For the text-containing cell, return its midpoint in [X, Y] coordinate format. 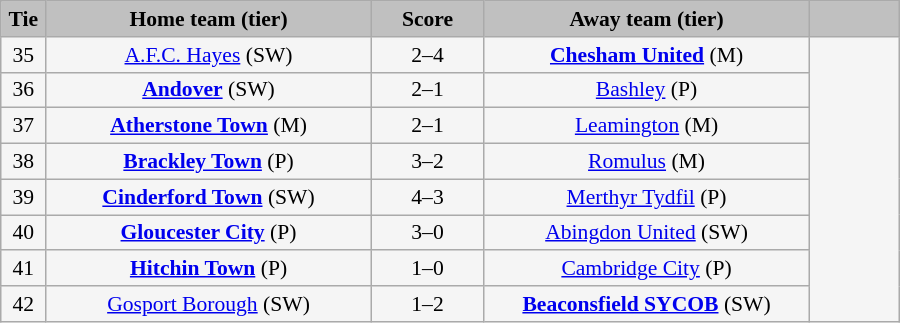
Abingdon United (SW) [647, 233]
37 [24, 126]
42 [24, 304]
Andover (SW) [209, 90]
Score [427, 19]
36 [24, 90]
Cinderford Town (SW) [209, 197]
A.F.C. Hayes (SW) [209, 55]
35 [24, 55]
39 [24, 197]
Merthyr Tydfil (P) [647, 197]
1–0 [427, 269]
Romulus (M) [647, 162]
38 [24, 162]
Tie [24, 19]
40 [24, 233]
Chesham United (M) [647, 55]
1–2 [427, 304]
Home team (tier) [209, 19]
Bashley (P) [647, 90]
Gloucester City (P) [209, 233]
41 [24, 269]
4–3 [427, 197]
Away team (tier) [647, 19]
Brackley Town (P) [209, 162]
Leamington (M) [647, 126]
Cambridge City (P) [647, 269]
Hitchin Town (P) [209, 269]
2–4 [427, 55]
Beaconsfield SYCOB (SW) [647, 304]
Gosport Borough (SW) [209, 304]
Atherstone Town (M) [209, 126]
3–0 [427, 233]
3–2 [427, 162]
